Determine the (x, y) coordinate at the center of the cell enclosing the given text.  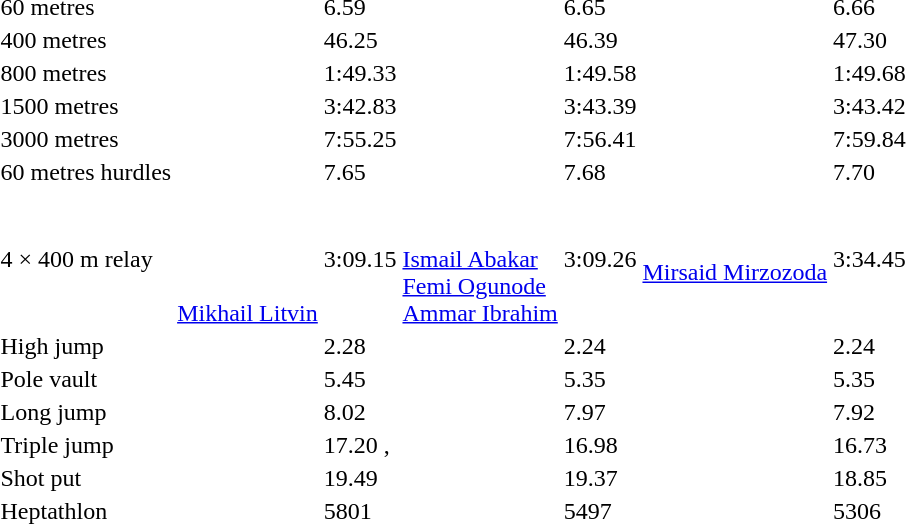
7.65 (360, 172)
3:09.26 (600, 259)
7:56.41 (600, 139)
5.45 (360, 379)
3:43.39 (600, 106)
3:09.15 (360, 259)
2.28 (360, 346)
Mirsaid Mirzozoda (735, 259)
8.02 (360, 412)
Mikhail Litvin (248, 259)
46.39 (600, 40)
46.25 (360, 40)
16.98 (600, 445)
1:49.58 (600, 73)
17.20 , (360, 445)
3:42.83 (360, 106)
1:49.33 (360, 73)
Ismail AbakarFemi OgunodeAmmar Ibrahim (480, 259)
2.24 (600, 346)
7:55.25 (360, 139)
19.37 (600, 478)
7.97 (600, 412)
19.49 (360, 478)
5.35 (600, 379)
7.68 (600, 172)
